Provide the (X, Y) coordinate of the cell's center where the given text is located.  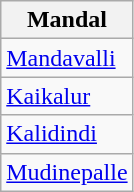
Mudinepalle (67, 172)
Mandavalli (67, 58)
Mandal (67, 20)
Kaikalur (67, 96)
Kalidindi (67, 134)
